For the text-containing cell, return its midpoint in [x, y] coordinate format. 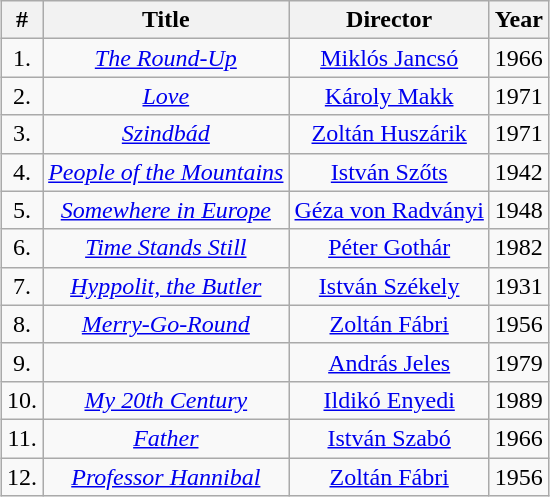
12. [22, 477]
Zoltán Huszárik [389, 134]
People of the Mountains [166, 172]
Hyppolit, the Butler [166, 286]
The Round-Up [166, 58]
10. [22, 400]
Károly Makk [389, 96]
Time Stands Still [166, 248]
István Szőts [389, 172]
5. [22, 210]
1931 [518, 286]
Szindbád [166, 134]
8. [22, 324]
Love [166, 96]
Ildikó Enyedi [389, 400]
Géza von Radványi [389, 210]
István Szabó [389, 438]
Year [518, 20]
My 20th Century [166, 400]
1948 [518, 210]
Title [166, 20]
1942 [518, 172]
# [22, 20]
Director [389, 20]
6. [22, 248]
1979 [518, 362]
Merry-Go-Round [166, 324]
István Székely [389, 286]
Somewhere in Europe [166, 210]
Miklós Jancsó [389, 58]
Professor Hannibal [166, 477]
4. [22, 172]
1982 [518, 248]
2. [22, 96]
1. [22, 58]
Father [166, 438]
3. [22, 134]
András Jeles [389, 362]
7. [22, 286]
1989 [518, 400]
11. [22, 438]
Péter Gothár [389, 248]
9. [22, 362]
